Scan for the cell matching the given text and deliver its (X, Y) coordinate at center. 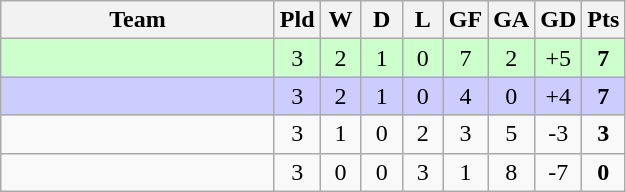
5 (512, 134)
GD (558, 20)
D (382, 20)
GA (512, 20)
L (422, 20)
-3 (558, 134)
+4 (558, 96)
8 (512, 172)
4 (465, 96)
Pld (297, 20)
W (340, 20)
+5 (558, 58)
GF (465, 20)
Pts (604, 20)
-7 (558, 172)
Team (138, 20)
